Capture the cell that displays the provided text and extract its (x, y) central coordinate. 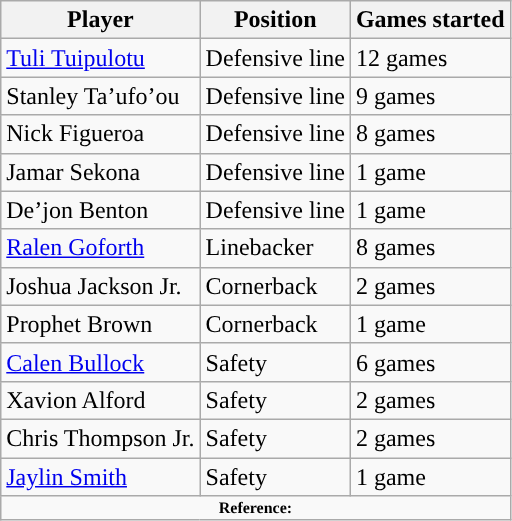
Stanley Ta’ufo’ou (100, 96)
Reference: (256, 508)
Games started (430, 20)
Position (275, 20)
Chris Thompson Jr. (100, 438)
Jamar Sekona (100, 172)
6 games (430, 362)
9 games (430, 96)
Ralen Goforth (100, 248)
Xavion Alford (100, 400)
Player (100, 20)
Jaylin Smith (100, 477)
De’jon Benton (100, 210)
12 games (430, 58)
Prophet Brown (100, 324)
Nick Figueroa (100, 134)
Calen Bullock (100, 362)
Linebacker (275, 248)
Tuli Tuipulotu (100, 58)
Joshua Jackson Jr. (100, 286)
